Return (x, y) of the center of cell containing provided text 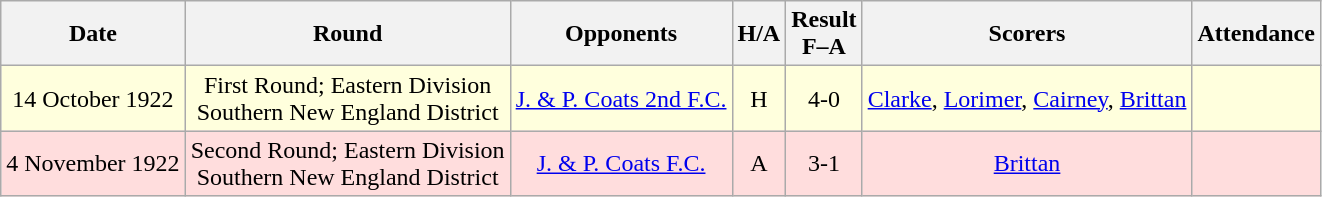
First Round; Eastern DivisionSouthern New England District (348, 98)
14 October 1922 (93, 98)
4-0 (824, 98)
Clarke, Lorimer, Cairney, Brittan (1027, 98)
Date (93, 34)
Opponents (621, 34)
Round (348, 34)
A (759, 164)
Brittan (1027, 164)
Second Round; Eastern DivisionSouthern New England District (348, 164)
J. & P. Coats 2nd F.C. (621, 98)
Scorers (1027, 34)
H (759, 98)
J. & P. Coats F.C. (621, 164)
ResultF–A (824, 34)
3-1 (824, 164)
4 November 1922 (93, 164)
H/A (759, 34)
Attendance (1256, 34)
